Scan for the cell matching the given text and deliver its (x, y) coordinate at center. 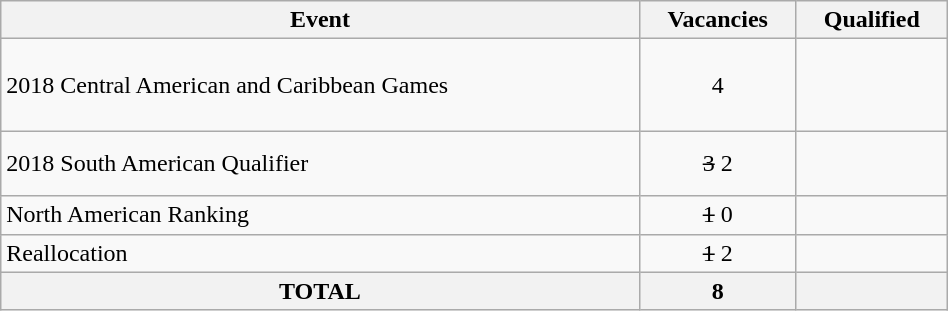
TOTAL (320, 291)
3 2 (718, 164)
2018 Central American and Caribbean Games (320, 85)
1 0 (718, 215)
1 2 (718, 253)
Vacancies (718, 20)
4 (718, 85)
Qualified (872, 20)
Reallocation (320, 253)
Event (320, 20)
2018 South American Qualifier (320, 164)
North American Ranking (320, 215)
8 (718, 291)
